Locate the cell with the specified text and output its (X, Y) center coordinate. 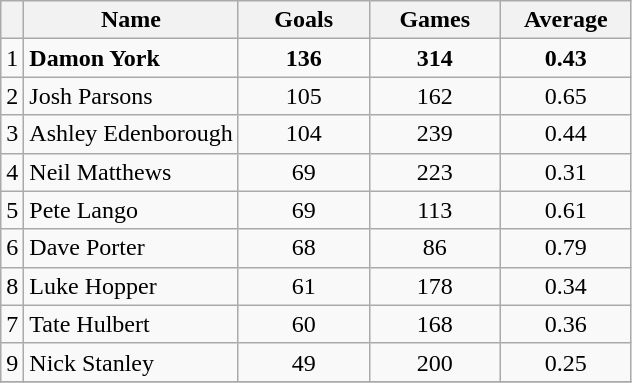
60 (304, 324)
162 (434, 96)
Goals (304, 20)
6 (12, 248)
Damon York (131, 58)
105 (304, 96)
0.61 (566, 210)
Josh Parsons (131, 96)
86 (434, 248)
Dave Porter (131, 248)
0.31 (566, 172)
Neil Matthews (131, 172)
4 (12, 172)
104 (304, 134)
0.25 (566, 362)
3 (12, 134)
0.65 (566, 96)
68 (304, 248)
0.44 (566, 134)
113 (434, 210)
200 (434, 362)
7 (12, 324)
178 (434, 286)
Nick Stanley (131, 362)
168 (434, 324)
0.36 (566, 324)
Luke Hopper (131, 286)
314 (434, 58)
223 (434, 172)
9 (12, 362)
61 (304, 286)
Pete Lango (131, 210)
Average (566, 20)
Ashley Edenborough (131, 134)
0.43 (566, 58)
2 (12, 96)
Tate Hulbert (131, 324)
136 (304, 58)
Games (434, 20)
49 (304, 362)
Name (131, 20)
0.34 (566, 286)
1 (12, 58)
5 (12, 210)
0.79 (566, 248)
239 (434, 134)
8 (12, 286)
